Output the (X, Y) coordinate of the center of the cell containing the given text.  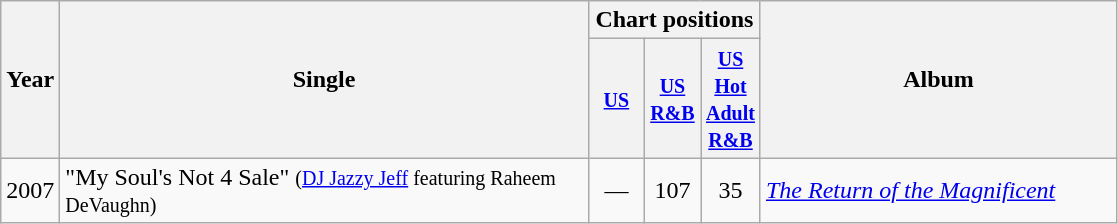
US (616, 98)
Single (324, 80)
107 (672, 190)
35 (730, 190)
The Return of the Magnificent (938, 190)
Year (30, 80)
US Hot Adult R&B (730, 98)
"My Soul's Not 4 Sale" (DJ Jazzy Jeff featuring Raheem DeVaughn) (324, 190)
— (616, 190)
US R&B (672, 98)
Album (938, 80)
Chart positions (674, 20)
2007 (30, 190)
